Find where the given text appears and provide that cell's center as (X, Y) coordinate. 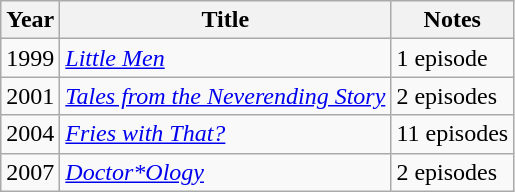
Notes (452, 20)
Fries with That? (226, 134)
2004 (30, 134)
Tales from the Neverending Story (226, 96)
1 episode (452, 58)
Little Men (226, 58)
Title (226, 20)
Year (30, 20)
2001 (30, 96)
2007 (30, 172)
1999 (30, 58)
Doctor*Ology (226, 172)
11 episodes (452, 134)
